Pinpoint the cell where the given text exists, returning its (x, y) midpoint coordinate. 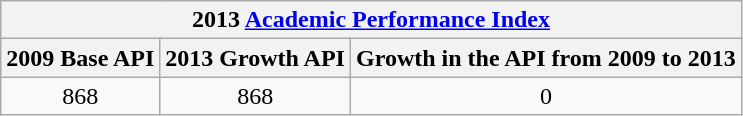
2013 Growth API (256, 58)
Growth in the API from 2009 to 2013 (546, 58)
2013 Academic Performance Index (372, 20)
0 (546, 96)
2009 Base API (80, 58)
